Capture the cell that displays the provided text and extract its [x, y] central coordinate. 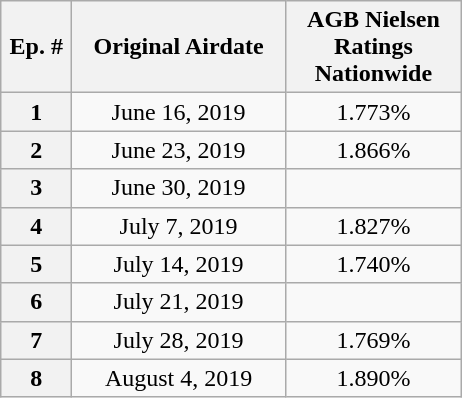
7 [36, 340]
1.769% [373, 340]
6 [36, 302]
July 21, 2019 [179, 302]
3 [36, 188]
August 4, 2019 [179, 378]
June 16, 2019 [179, 112]
8 [36, 378]
AGB Nielsen Ratings Nationwide [373, 47]
1 [36, 112]
July 7, 2019 [179, 226]
Original Airdate [179, 47]
1.827% [373, 226]
1.773% [373, 112]
1.740% [373, 264]
June 23, 2019 [179, 150]
Ep. # [36, 47]
5 [36, 264]
1.866% [373, 150]
July 28, 2019 [179, 340]
4 [36, 226]
1.890% [373, 378]
June 30, 2019 [179, 188]
2 [36, 150]
July 14, 2019 [179, 264]
